Provide the (x, y) coordinate of the cell's center where the given text is located.  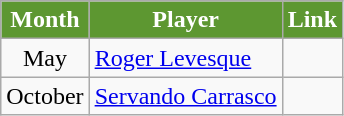
Link (312, 20)
Servando Carrasco (186, 96)
Month (45, 20)
Roger Levesque (186, 58)
May (45, 58)
Player (186, 20)
October (45, 96)
